Detect which cell encompasses the target text, then output its (x, y) center coordinate. 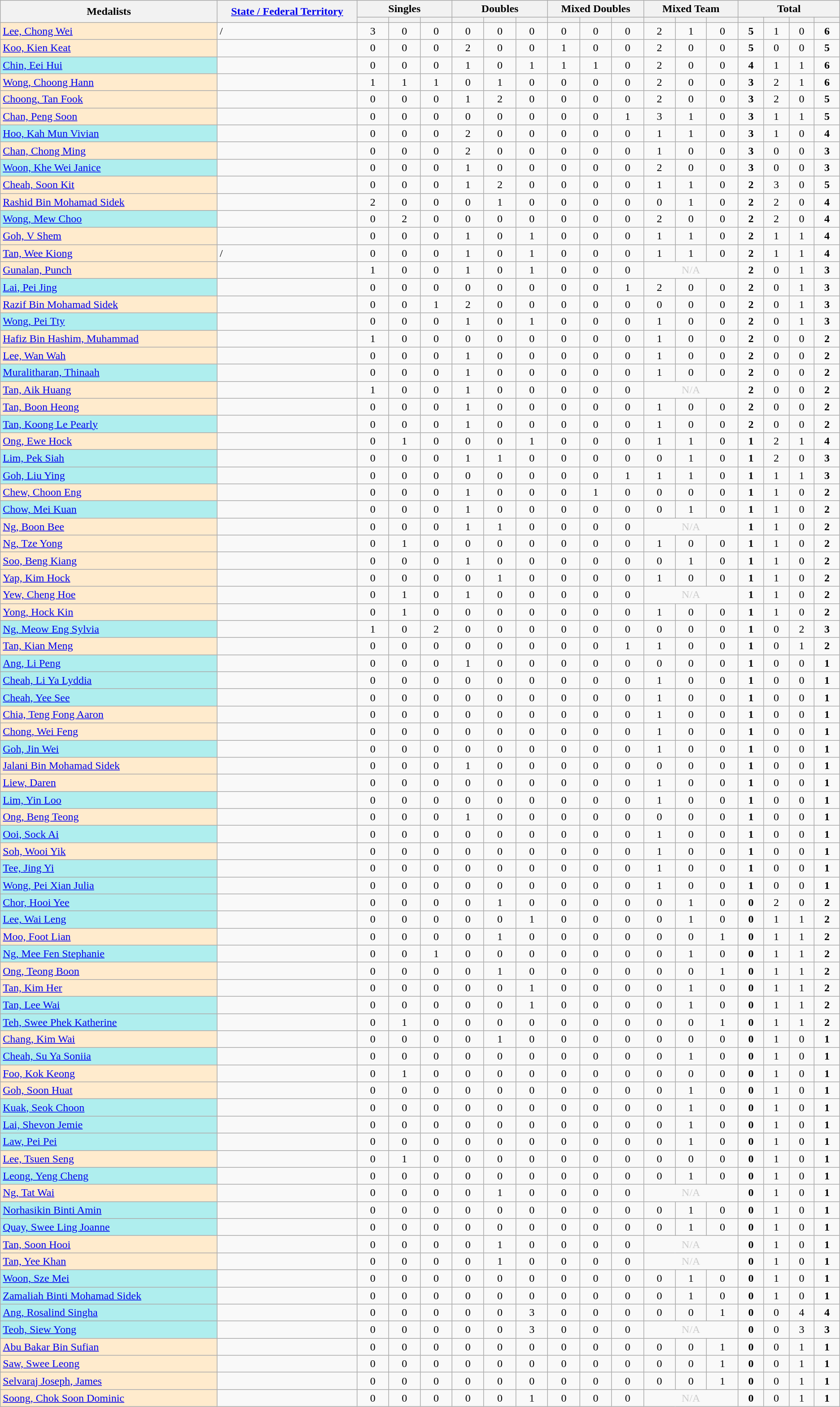
Lee, Wan Wah (109, 356)
State / Federal Territory (287, 12)
Chow, Mei Kuan (109, 510)
Ng, Mee Fen Stephanie (109, 954)
Zamaliah Binti Mohamad Sidek (109, 1295)
Yap, Kim Hock (109, 578)
Tee, Jing Yi (109, 868)
Liew, Daren (109, 783)
Chia, Teng Fong Aaron (109, 714)
Tan, Wee Kiong (109, 253)
Ong, Beng Teong (109, 817)
Kuak, Seok Choon (109, 1108)
Tan, Aik Huang (109, 390)
Yong, Hock Kin (109, 612)
Leong, Yeng Cheng (109, 1176)
Wong, Pei Xian Julia (109, 885)
Jalani Bin Mohamad Sidek (109, 766)
Ooi, Sock Ai (109, 834)
Ang, Li Peng (109, 663)
Chong, Wei Feng (109, 731)
Chew, Choon Eng (109, 492)
Woon, Khe Wei Janice (109, 167)
Tan, Koong Le Pearly (109, 424)
Wong, Mew Choo (109, 219)
Foo, Kok Keong (109, 1073)
Mixed Team (691, 9)
Hoo, Kah Mun Vivian (109, 133)
Norhasikin Binti Amin (109, 1210)
Lee, Wai Leng (109, 919)
Teoh, Siew Yong (109, 1330)
Abu Bakar Bin Sufian (109, 1347)
Tan, Kim Her (109, 988)
Muralitharan, Thinaah (109, 373)
Tan, Lee Wai (109, 1005)
Gunalan, Punch (109, 270)
Ang, Rosalind Singha (109, 1313)
Ng, Meow Eng Sylvia (109, 629)
Moo, Foot Lian (109, 937)
Choong, Tan Fook (109, 99)
Singles (404, 9)
Medalists (109, 12)
Koo, Kien Keat (109, 48)
Lee, Tsuen Seng (109, 1159)
Goh, Liu Ying (109, 475)
Ng, Tat Wai (109, 1193)
Ng, Tze Yong (109, 544)
Cheah, Li Ya Lyddia (109, 680)
Razif Bin Mohamad Sidek (109, 304)
Woon, Sze Mei (109, 1278)
Tan, Boon Heong (109, 407)
Selvaraj Joseph, James (109, 1381)
Hafiz Bin Hashim, Muhammad (109, 339)
Ong, Ewe Hock (109, 441)
Mixed Doubles (596, 9)
Lim, Pek Siah (109, 458)
Chang, Kim Wai (109, 1039)
Cheah, Su Ya Soniia (109, 1056)
Rashid Bin Mohamad Sidek (109, 202)
Law, Pei Pei (109, 1142)
Total (789, 9)
Soh, Wooi Yik (109, 851)
Lee, Chong Wei (109, 31)
Chor, Hooi Yee (109, 902)
Doubles (500, 9)
Wong, Pei Tty (109, 321)
Cheah, Yee See (109, 697)
Saw, Swee Leong (109, 1364)
Wong, Choong Hann (109, 82)
Goh, Soon Huat (109, 1090)
Soong, Chok Soon Dominic (109, 1398)
Lim, Yin Loo (109, 800)
Tan, Yee Khan (109, 1261)
Lai, Shevon Jemie (109, 1125)
Teh, Swee Phek Katherine (109, 1022)
Ng, Boon Bee (109, 527)
Ong, Teong Boon (109, 971)
Cheah, Soon Kit (109, 185)
Lai, Pei Jing (109, 287)
Goh, V Shem (109, 236)
Tan, Kian Meng (109, 646)
Chan, Chong Ming (109, 150)
Chin, Eei Hui (109, 65)
Chan, Peng Soon (109, 116)
Goh, Jin Wei (109, 748)
Tan, Soon Hooi (109, 1244)
Yew, Cheng Hoe (109, 595)
Quay, Swee Ling Joanne (109, 1227)
Soo, Beng Kiang (109, 561)
